Return (x, y) of the center of cell containing provided text 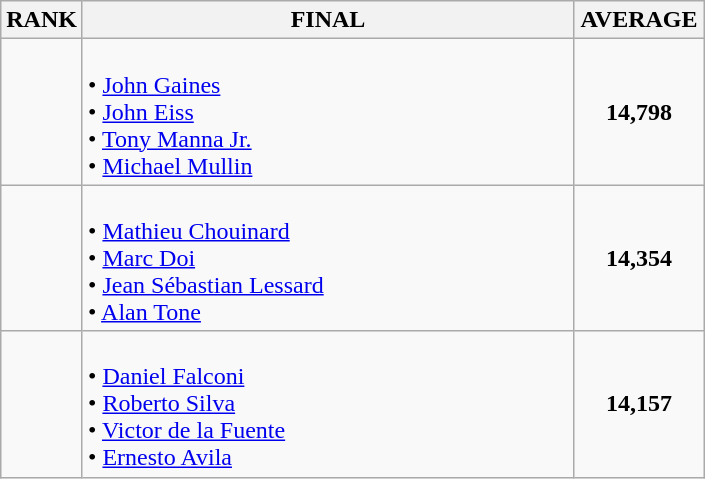
14,798 (640, 112)
• Mathieu Chouinard• Marc Doi• Jean Sébastian Lessard• Alan Tone (328, 258)
14,157 (640, 404)
• John Gaines• John Eiss• Tony Manna Jr.• Michael Mullin (328, 112)
FINAL (328, 20)
RANK (42, 20)
14,354 (640, 258)
• Daniel Falconi• Roberto Silva• Victor de la Fuente• Ernesto Avila (328, 404)
AVERAGE (640, 20)
